Search for the cell housing the specified text and yield its (X, Y) center coordinate. 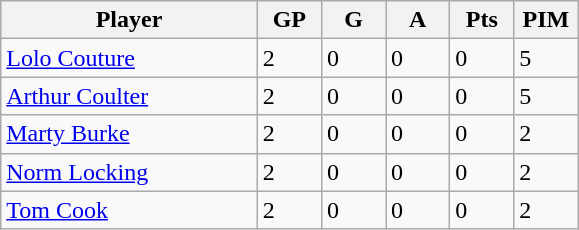
Pts (482, 20)
Norm Locking (130, 172)
G (353, 20)
Player (130, 20)
Arthur Coulter (130, 96)
GP (289, 20)
A (418, 20)
Lolo Couture (130, 58)
Tom Cook (130, 210)
PIM (546, 20)
Marty Burke (130, 134)
